Determine the (X, Y) coordinate at the center of the cell enclosing the given text.  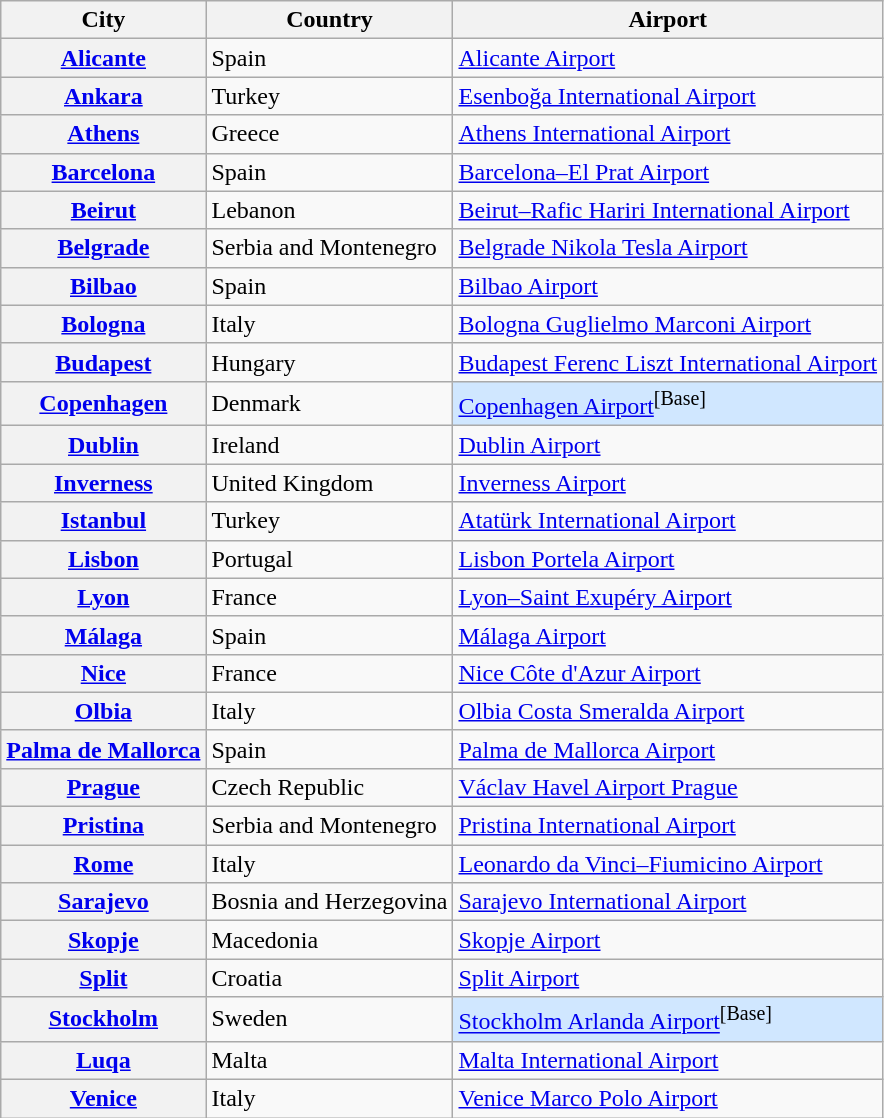
Copenhagen Airport[Base] (668, 404)
Atatürk International Airport (668, 521)
Croatia (330, 978)
Dublin (104, 445)
Bilbao (104, 286)
Czech Republic (330, 787)
Lebanon (330, 210)
Airport (668, 20)
Hungary (330, 362)
Pristina (104, 826)
Copenhagen (104, 404)
Pristina International Airport (668, 826)
Venice Marco Polo Airport (668, 1098)
Barcelona–El Prat Airport (668, 172)
Stockholm Arlanda Airport[Base] (668, 1020)
Ankara (104, 96)
Venice (104, 1098)
Budapest Ferenc Liszt International Airport (668, 362)
Country (330, 20)
Olbia Costa Smeralda Airport (668, 711)
Split (104, 978)
Václav Havel Airport Prague (668, 787)
Alicante (104, 58)
Sarajevo (104, 902)
Split Airport (668, 978)
United Kingdom (330, 483)
Budapest (104, 362)
Greece (330, 134)
Lisbon Portela Airport (668, 559)
Athens (104, 134)
Nice (104, 673)
Denmark (330, 404)
Málaga Airport (668, 635)
Inverness Airport (668, 483)
Belgrade (104, 248)
Málaga (104, 635)
Beirut–Rafic Hariri International Airport (668, 210)
Bosnia and Herzegovina (330, 902)
Lyon (104, 597)
Belgrade Nikola Tesla Airport (668, 248)
Lyon–Saint Exupéry Airport (668, 597)
Sarajevo International Airport (668, 902)
Leonardo da Vinci–Fiumicino Airport (668, 864)
City (104, 20)
Lisbon (104, 559)
Dublin Airport (668, 445)
Palma de Mallorca (104, 749)
Bologna (104, 324)
Barcelona (104, 172)
Macedonia (330, 940)
Bologna Guglielmo Marconi Airport (668, 324)
Stockholm (104, 1020)
Sweden (330, 1020)
Alicante Airport (668, 58)
Istanbul (104, 521)
Skopje (104, 940)
Bilbao Airport (668, 286)
Esenboğa International Airport (668, 96)
Inverness (104, 483)
Beirut (104, 210)
Luqa (104, 1060)
Olbia (104, 711)
Rome (104, 864)
Prague (104, 787)
Malta (330, 1060)
Ireland (330, 445)
Malta International Airport (668, 1060)
Athens International Airport (668, 134)
Portugal (330, 559)
Nice Côte d'Azur Airport (668, 673)
Skopje Airport (668, 940)
Palma de Mallorca Airport (668, 749)
